Pinpoint the cell where the given text exists, returning its [x, y] midpoint coordinate. 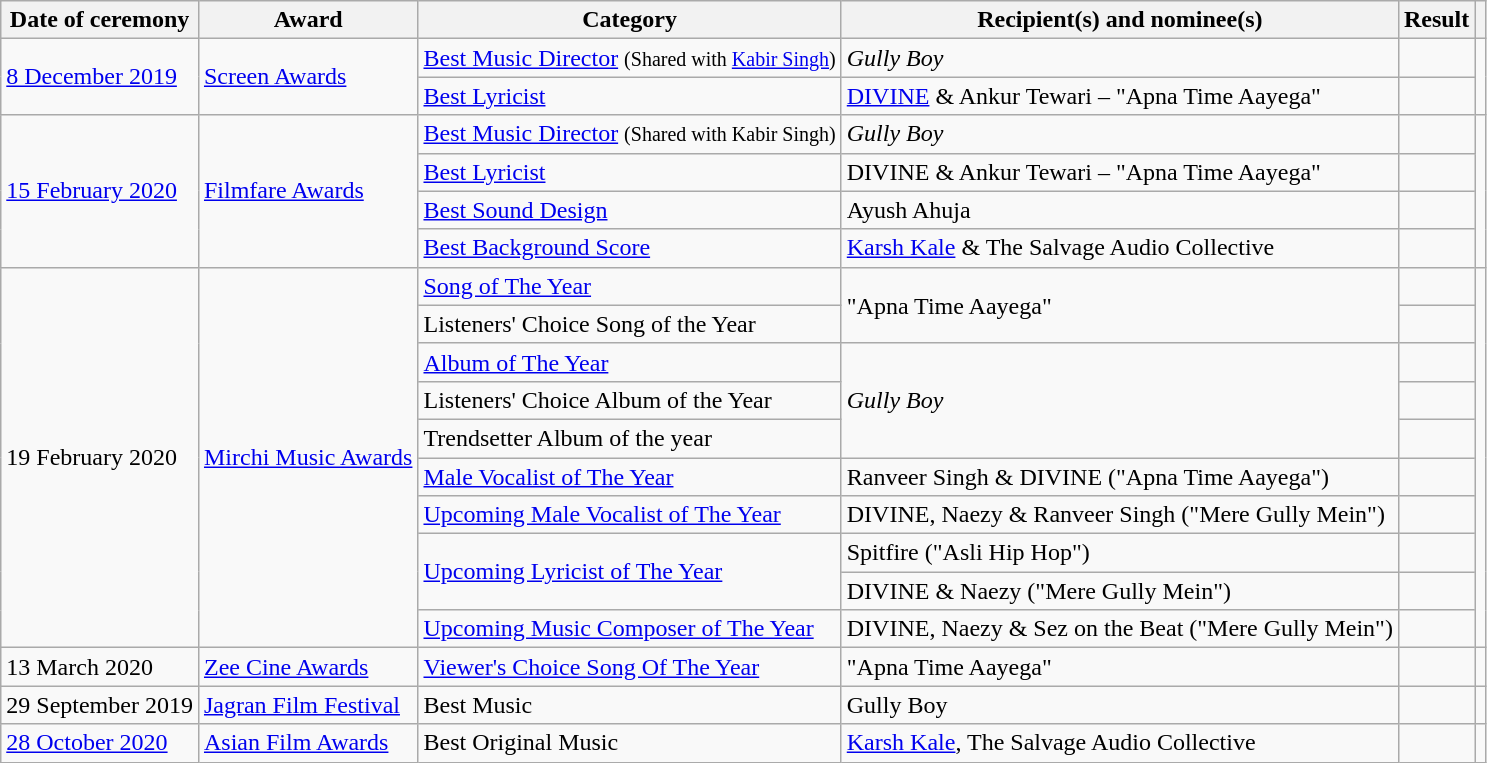
Viewer's Choice Song Of The Year [630, 667]
Best Background Score [630, 248]
Award [308, 20]
8 December 2019 [100, 77]
Asian Film Awards [308, 743]
Zee Cine Awards [308, 667]
Best Music [630, 705]
DIVINE, Naezy & Sez on the Beat ("Mere Gully Mein") [1120, 629]
Karsh Kale & The Salvage Audio Collective [1120, 248]
Listeners' Choice Album of the Year [630, 400]
28 October 2020 [100, 743]
Recipient(s) and nominee(s) [1120, 20]
Mirchi Music Awards [308, 458]
DIVINE & Naezy ("Mere Gully Mein") [1120, 591]
DIVINE, Naezy & Ranveer Singh ("Mere Gully Mein") [1120, 515]
Spitfire ("Asli Hip Hop") [1120, 553]
Result [1436, 20]
Album of The Year [630, 362]
Date of ceremony [100, 20]
Song of The Year [630, 286]
Upcoming Lyricist of The Year [630, 572]
29 September 2019 [100, 705]
Karsh Kale, The Salvage Audio Collective [1120, 743]
Ranveer Singh & DIVINE ("Apna Time Aayega") [1120, 477]
Upcoming Male Vocalist of The Year [630, 515]
Upcoming Music Composer of The Year [630, 629]
13 March 2020 [100, 667]
Trendsetter Album of the year [630, 438]
Filmfare Awards [308, 191]
Best Original Music [630, 743]
19 February 2020 [100, 458]
Category [630, 20]
Best Sound Design [630, 210]
Ayush Ahuja [1120, 210]
Screen Awards [308, 77]
Male Vocalist of The Year [630, 477]
15 February 2020 [100, 191]
Jagran Film Festival [308, 705]
Listeners' Choice Song of the Year [630, 324]
